Provide the [x, y] coordinate of the cell's center where the given text is located.  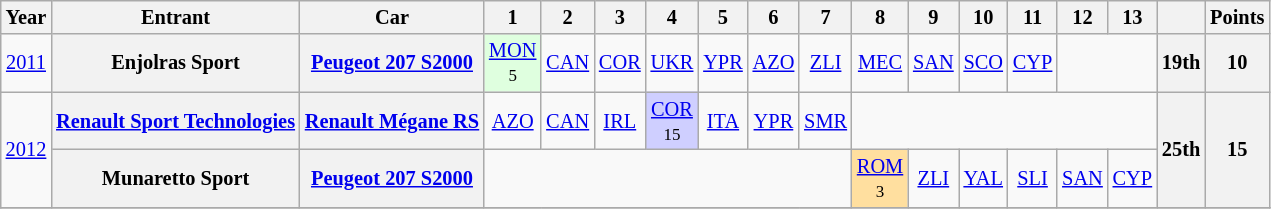
2012 [26, 150]
5 [722, 17]
Year [26, 17]
IRL [620, 121]
MEC [880, 63]
15 [1237, 150]
19th [1181, 63]
COR [620, 63]
7 [826, 17]
4 [672, 17]
Enjolras Sport [176, 63]
11 [1032, 17]
9 [933, 17]
Munaretto Sport [176, 178]
MON5 [512, 63]
YAL [984, 178]
13 [1132, 17]
1 [512, 17]
SMR [826, 121]
UKR [672, 63]
SCO [984, 63]
8 [880, 17]
3 [620, 17]
Car [392, 17]
25th [1181, 150]
ITA [722, 121]
ROM3 [880, 178]
Renault Mégane RS [392, 121]
Renault Sport Technologies [176, 121]
COR15 [672, 121]
Points [1237, 17]
SLI [1032, 178]
6 [774, 17]
2 [568, 17]
2011 [26, 63]
Entrant [176, 17]
12 [1082, 17]
